Output the (x, y) coordinate of the center of the cell containing the given text.  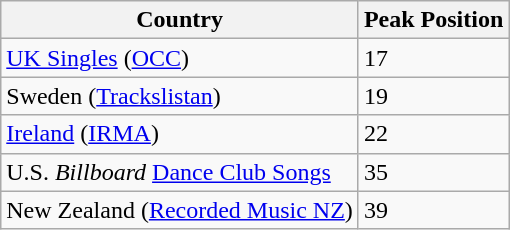
New Zealand (Recorded Music NZ) (180, 210)
UK Singles (OCC) (180, 58)
U.S. Billboard Dance Club Songs (180, 172)
22 (433, 134)
39 (433, 210)
Sweden (Trackslistan) (180, 96)
Ireland (IRMA) (180, 134)
Country (180, 20)
19 (433, 96)
Peak Position (433, 20)
17 (433, 58)
35 (433, 172)
